Capture the cell that displays the provided text and extract its [X, Y] central coordinate. 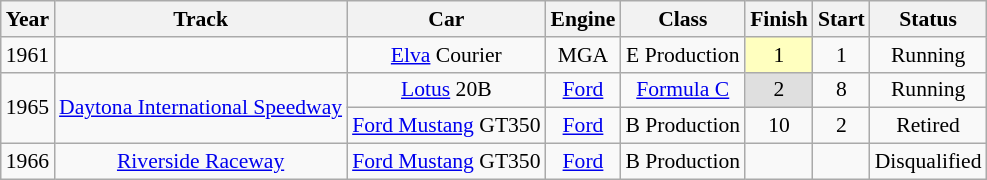
Start [842, 19]
10 [779, 126]
Lotus 20B [446, 90]
MGA [584, 55]
Formula C [682, 90]
E Production [682, 55]
Disqualified [928, 162]
Retired [928, 126]
Car [446, 19]
1961 [28, 55]
1965 [28, 108]
Status [928, 19]
Finish [779, 19]
Riverside Raceway [200, 162]
8 [842, 90]
Elva Courier [446, 55]
Class [682, 19]
Engine [584, 19]
Track [200, 19]
1966 [28, 162]
Daytona International Speedway [200, 108]
Year [28, 19]
